For the text-containing cell, return its midpoint in (x, y) coordinate format. 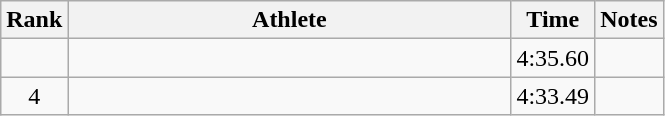
Rank (34, 20)
4:33.49 (553, 96)
Time (553, 20)
4 (34, 96)
4:35.60 (553, 58)
Athlete (290, 20)
Notes (629, 20)
